Detect which cell encompasses the target text, then output its [x, y] center coordinate. 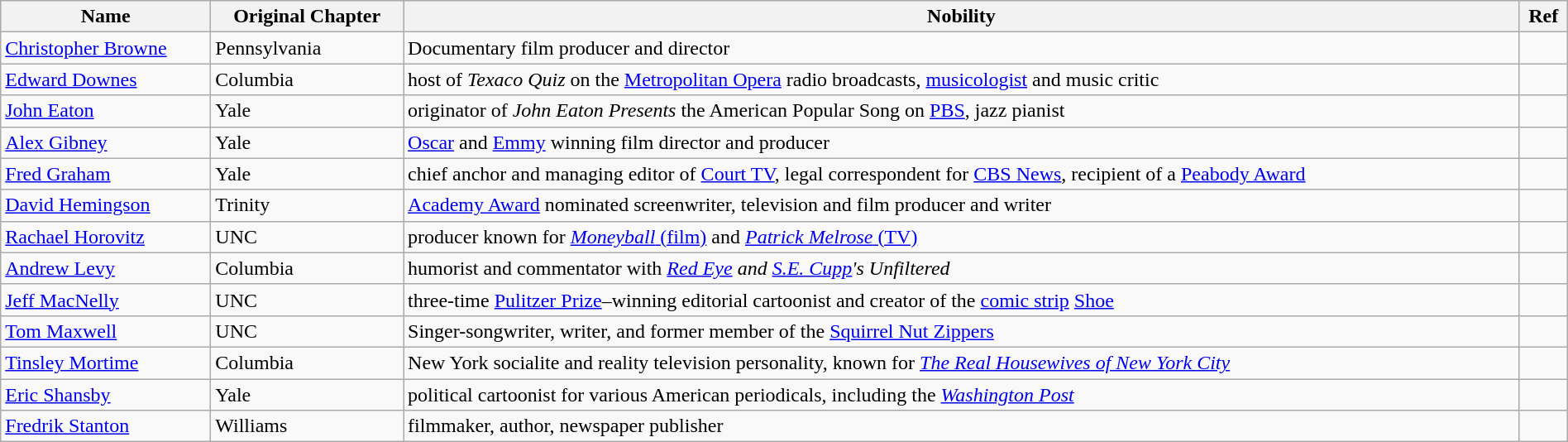
Singer-songwriter, writer, and former member of the Squirrel Nut Zippers [962, 331]
Oscar and Emmy winning film director and producer [962, 142]
humorist and commentator with Red Eye and S.E. Cupp's Unfiltered [962, 268]
Christopher Browne [106, 48]
filmmaker, author, newspaper publisher [962, 426]
Ref [1543, 17]
Jeff MacNelly [106, 300]
political cartoonist for various American periodicals, including the Washington Post [962, 395]
originator of John Eaton Presents the American Popular Song on PBS, jazz pianist [962, 111]
Tom Maxwell [106, 331]
Name [106, 17]
New York socialite and reality television personality, known for The Real Housewives of New York City [962, 363]
Academy Award nominated screenwriter, television and film producer and writer [962, 205]
Documentary film producer and director [962, 48]
Trinity [308, 205]
Pennsylvania [308, 48]
Fredrik Stanton [106, 426]
Tinsley Mortime [106, 363]
Fred Graham [106, 174]
Andrew Levy [106, 268]
David Hemingson [106, 205]
Eric Shansby [106, 395]
Original Chapter [308, 17]
Alex Gibney [106, 142]
Williams [308, 426]
Rachael Horovitz [106, 237]
Nobility [962, 17]
host of Texaco Quiz on the Metropolitan Opera radio broadcasts, musicologist and music critic [962, 79]
John Eaton [106, 111]
chief anchor and managing editor of Court TV, legal correspondent for CBS News, recipient of a Peabody Award [962, 174]
producer known for Moneyball (film) and Patrick Melrose (TV) [962, 237]
three-time Pulitzer Prize–winning editorial cartoonist and creator of the comic strip Shoe [962, 300]
Edward Downes [106, 79]
